Pinpoint the cell where the given text exists, returning its (X, Y) midpoint coordinate. 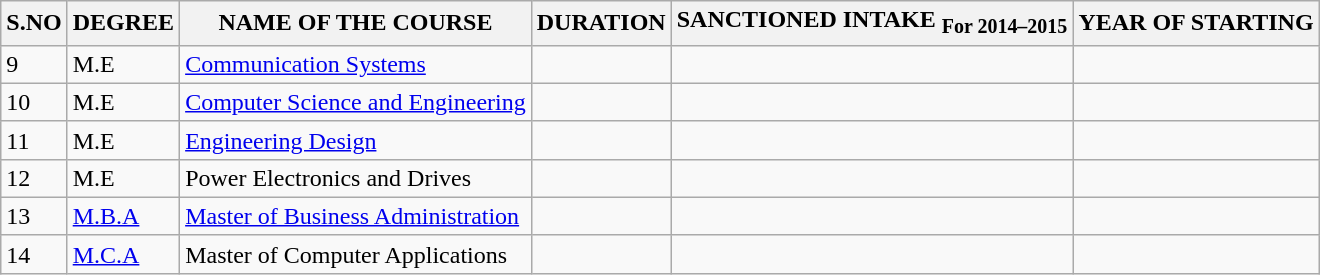
9 (34, 64)
Communication Systems (356, 64)
DURATION (601, 23)
Master of Computer Applications (356, 254)
13 (34, 216)
NAME OF THE COURSE (356, 23)
Master of Business Administration (356, 216)
Power Electronics and Drives (356, 178)
M.B.A (123, 216)
Engineering Design (356, 140)
YEAR OF STARTING (1196, 23)
12 (34, 178)
M.C.A (123, 254)
14 (34, 254)
S.NO (34, 23)
Computer Science and Engineering (356, 102)
10 (34, 102)
11 (34, 140)
DEGREE (123, 23)
SANCTIONED INTAKE For 2014–2015 (872, 23)
